Extract the (X, Y) coordinate from the center of the cell holding the provided text.  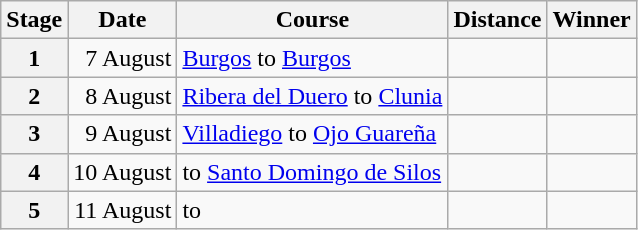
5 (34, 210)
7 August (122, 58)
2 (34, 96)
4 (34, 172)
to Santo Domingo de Silos (312, 172)
Stage (34, 20)
Winner (592, 20)
Villadiego to Ojo Guareña (312, 134)
Course (312, 20)
to (312, 210)
9 August (122, 134)
11 August (122, 210)
1 (34, 58)
3 (34, 134)
Burgos to Burgos (312, 58)
Distance (498, 20)
8 August (122, 96)
Ribera del Duero to Clunia (312, 96)
10 August (122, 172)
Date (122, 20)
